Detect which cell encompasses the target text, then output its [x, y] center coordinate. 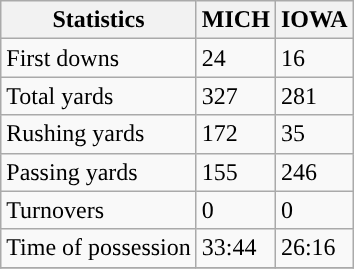
24 [236, 58]
Time of possession [99, 248]
155 [236, 172]
Turnovers [99, 210]
281 [314, 96]
172 [236, 134]
33:44 [236, 248]
Statistics [99, 20]
Rushing yards [99, 134]
327 [236, 96]
246 [314, 172]
35 [314, 134]
MICH [236, 20]
16 [314, 58]
First downs [99, 58]
26:16 [314, 248]
Total yards [99, 96]
Passing yards [99, 172]
IOWA [314, 20]
